Find where the given text appears and provide that cell's center as [x, y] coordinate. 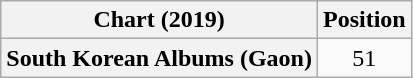
Position [364, 20]
South Korean Albums (Gaon) [160, 58]
Chart (2019) [160, 20]
51 [364, 58]
